From the cell containing the given text, extract its center point as [X, Y] coordinate. 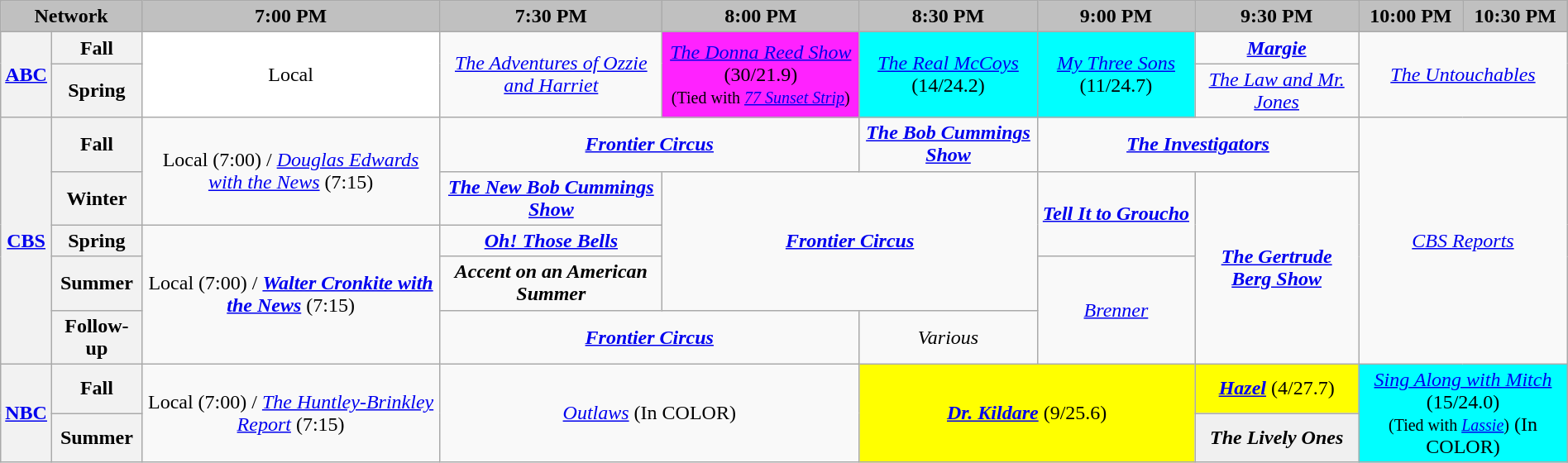
8:00 PM [761, 17]
The Bob Cummings Show [949, 144]
The Investigators [1198, 144]
9:30 PM [1277, 17]
My Three Sons (11/24.7) [1116, 74]
10:30 PM [1515, 17]
Local [290, 74]
The Adventures of Ozzie and Harriet [551, 74]
The Untouchables [1464, 74]
10:00 PM [1411, 17]
9:00 PM [1116, 17]
The Donna Reed Show (30/21.9)(Tied with 77 Sunset Strip) [761, 74]
Margie [1277, 48]
Various [949, 337]
Accent on an American Summer [551, 283]
Follow-up [96, 337]
8:30 PM [949, 17]
Sing Along with Mitch (15/24.0)(Tied with Lassie) (In COLOR) [1464, 413]
NBC [26, 413]
Hazel (4/27.7) [1277, 389]
Local (7:00) / Douglas Edwards with the News (7:15) [290, 171]
Local (7:00) / The Huntley-Brinkley Report (7:15) [290, 413]
Outlaws (In COLOR) [650, 413]
Brenner [1116, 310]
7:00 PM [290, 17]
Dr. Kildare (9/25.6) [1027, 413]
The Lively Ones [1277, 438]
The Law and Mr. Jones [1277, 91]
7:30 PM [551, 17]
Oh! Those Bells [551, 241]
The Gertrude Berg Show [1277, 268]
The Real McCoys (14/24.2) [949, 74]
Winter [96, 198]
CBS [26, 241]
CBS Reports [1464, 241]
Network [71, 17]
Local (7:00) / Walter Cronkite with the News (7:15) [290, 294]
ABC [26, 74]
The New Bob Cummings Show [551, 198]
Tell It to Groucho [1116, 213]
